From the cell containing the given text, extract its center point as (x, y) coordinate. 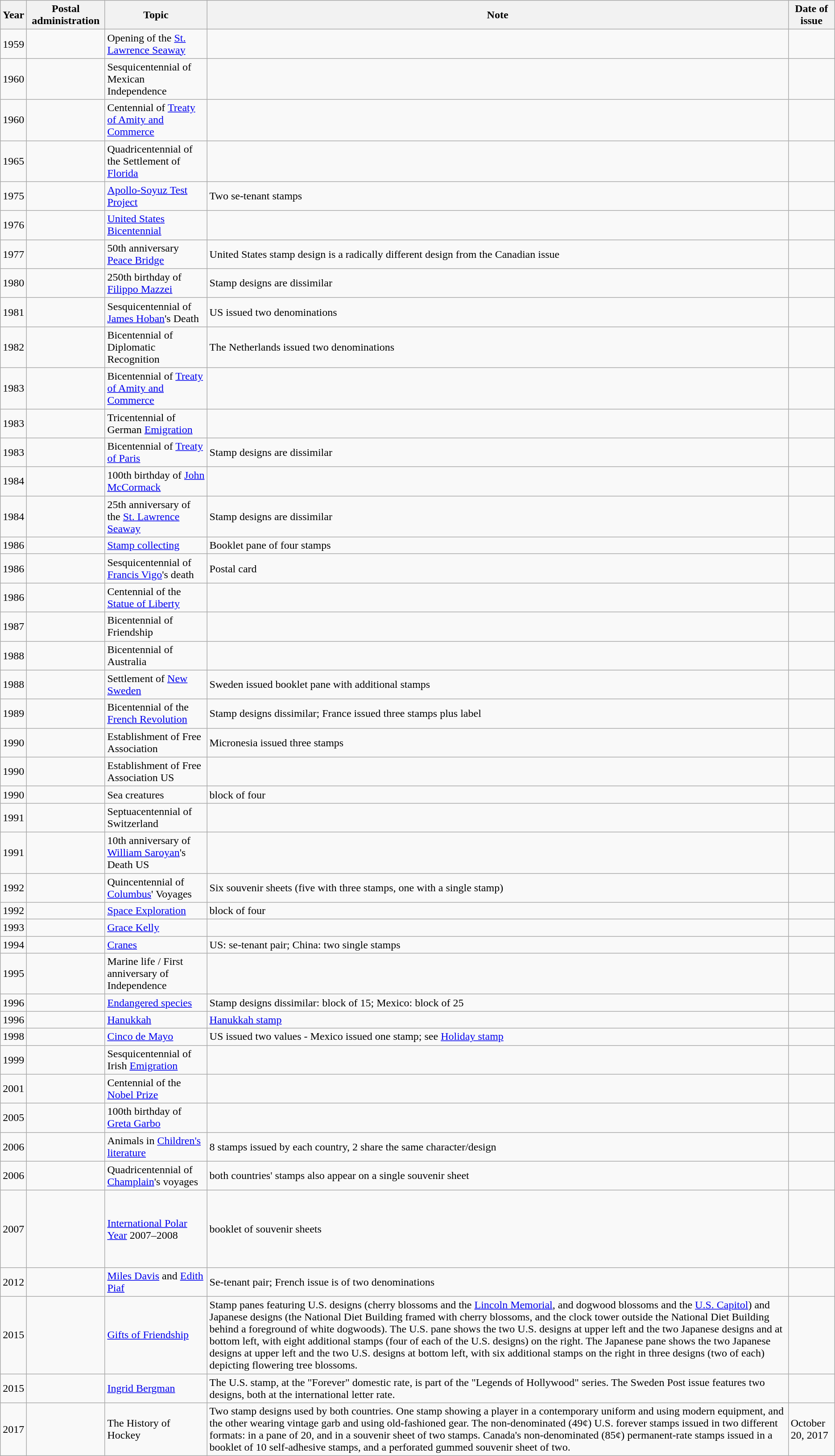
1981 (13, 312)
both countries' stamps also appear on a single souvenir sheet (498, 1176)
1975 (13, 196)
Space Exploration (156, 911)
Settlement of New Sweden (156, 684)
October 20, 2017 (811, 1429)
Two se-tenant stamps (498, 196)
1999 (13, 1060)
1977 (13, 254)
1976 (13, 225)
Note (498, 15)
Bicentennial of Diplomatic Recognition (156, 347)
Bicentennial of the French Revolution (156, 714)
Micronesia issued three stamps (498, 742)
2001 (13, 1088)
Postal card (498, 568)
1994 (13, 945)
Stamp collecting (156, 546)
Septuacentennial of Switzerland (156, 817)
US issued two values - Mexico issued one stamp; see Holiday stamp (498, 1037)
Sesquicentennial of Mexican Independence (156, 79)
Quadricentennial of Champlain's voyages (156, 1176)
1989 (13, 714)
2017 (13, 1429)
250th birthday of Filippo Mazzei (156, 283)
Centennial of Treaty of Amity and Commerce (156, 120)
Gifts of Friendship (156, 1335)
1982 (13, 347)
Bicentennial of Treaty of Paris (156, 452)
1980 (13, 283)
1965 (13, 161)
1998 (13, 1037)
Bicentennial of Treaty of Amity and Commerce (156, 388)
Bicentennial of Australia (156, 656)
Quincentennial of Columbus' Voyages (156, 888)
Establishment of Free Association (156, 742)
Date of issue (811, 15)
Centennial of the Statue of Liberty (156, 598)
Stamp designs dissimilar: block of 15; Mexico: block of 25 (498, 1003)
1959 (13, 44)
United States Bicentennial (156, 225)
Six souvenir sheets (five with three stamps, one with a single stamp) (498, 888)
Establishment of Free Association US (156, 772)
US: se-tenant pair; China: two single stamps (498, 945)
Stamp designs dissimilar; France issued three stamps plus label (498, 714)
Marine life / First anniversary of Independence (156, 974)
1995 (13, 974)
1993 (13, 928)
100th birthday of John McCormack (156, 482)
US issued two denominations (498, 312)
2007 (13, 1228)
100th birthday of Greta Garbo (156, 1118)
United States stamp design is a radically different design from the Canadian issue (498, 254)
Bicentennial of Friendship (156, 626)
Topic (156, 15)
Centennial of the Nobel Prize (156, 1088)
2012 (13, 1282)
Year (13, 15)
Hanukkah stamp (498, 1020)
Quadricentennial of the Settlement of Florida (156, 161)
Grace Kelly (156, 928)
Sweden issued booklet pane with additional stamps (498, 684)
Cinco de Mayo (156, 1037)
Hanukkah (156, 1020)
Cranes (156, 945)
Miles Davis and Edith Piaf (156, 1282)
10th anniversary of William Saroyan's Death US (156, 852)
Opening of the St. Lawrence Seaway (156, 44)
1987 (13, 626)
Sesquicentennial of James Hoban's Death (156, 312)
booklet of souvenir sheets (498, 1228)
Tricentennial of German Emigration (156, 423)
Se-tenant pair; French issue is of two denominations (498, 1282)
25th anniversary of the St. Lawrence Seaway (156, 517)
International Polar Year 2007–2008 (156, 1228)
Ingrid Bergman (156, 1388)
Apollo-Soyuz Test Project (156, 196)
50th anniversary Peace Bridge (156, 254)
Sea creatures (156, 794)
8 stamps issued by each country, 2 share the same character/design (498, 1146)
2005 (13, 1118)
Endangered species (156, 1003)
Postal administration (66, 15)
Booklet pane of four stamps (498, 546)
Animals in Children's literature (156, 1146)
Sesquicentennial of Francis Vigo's death (156, 568)
Sesquicentennial of Irish Emigration (156, 1060)
The Netherlands issued two denominations (498, 347)
The History of Hockey (156, 1429)
